Return the (x, y) coordinate for the center point of the cell that contains the specified text.  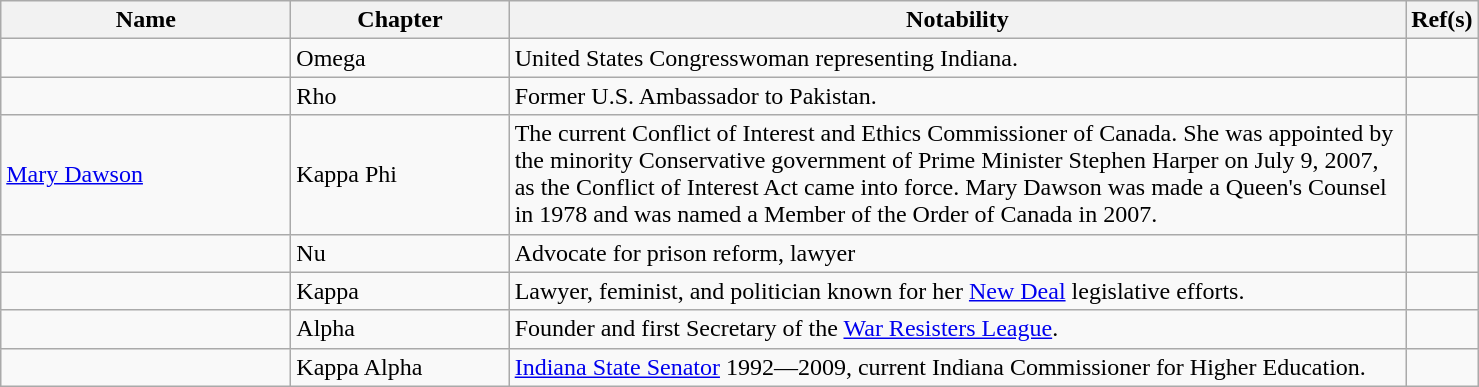
Former U.S. Ambassador to Pakistan. (958, 96)
Chapter (400, 20)
Omega (400, 58)
Name (146, 20)
Indiana State Senator 1992—2009, current Indiana Commissioner for Higher Education. (958, 367)
Advocate for prison reform, lawyer (958, 253)
United States Congresswoman representing Indiana. (958, 58)
Notability (958, 20)
Kappa Phi (400, 174)
Rho (400, 96)
Nu (400, 253)
Mary Dawson (146, 174)
Founder and first Secretary of the War Resisters League. (958, 329)
Ref(s) (1442, 20)
Kappa Alpha (400, 367)
Alpha (400, 329)
Kappa (400, 291)
Lawyer, feminist, and politician known for her New Deal legislative efforts. (958, 291)
